Find where the given text appears and provide that cell's center as [X, Y] coordinate. 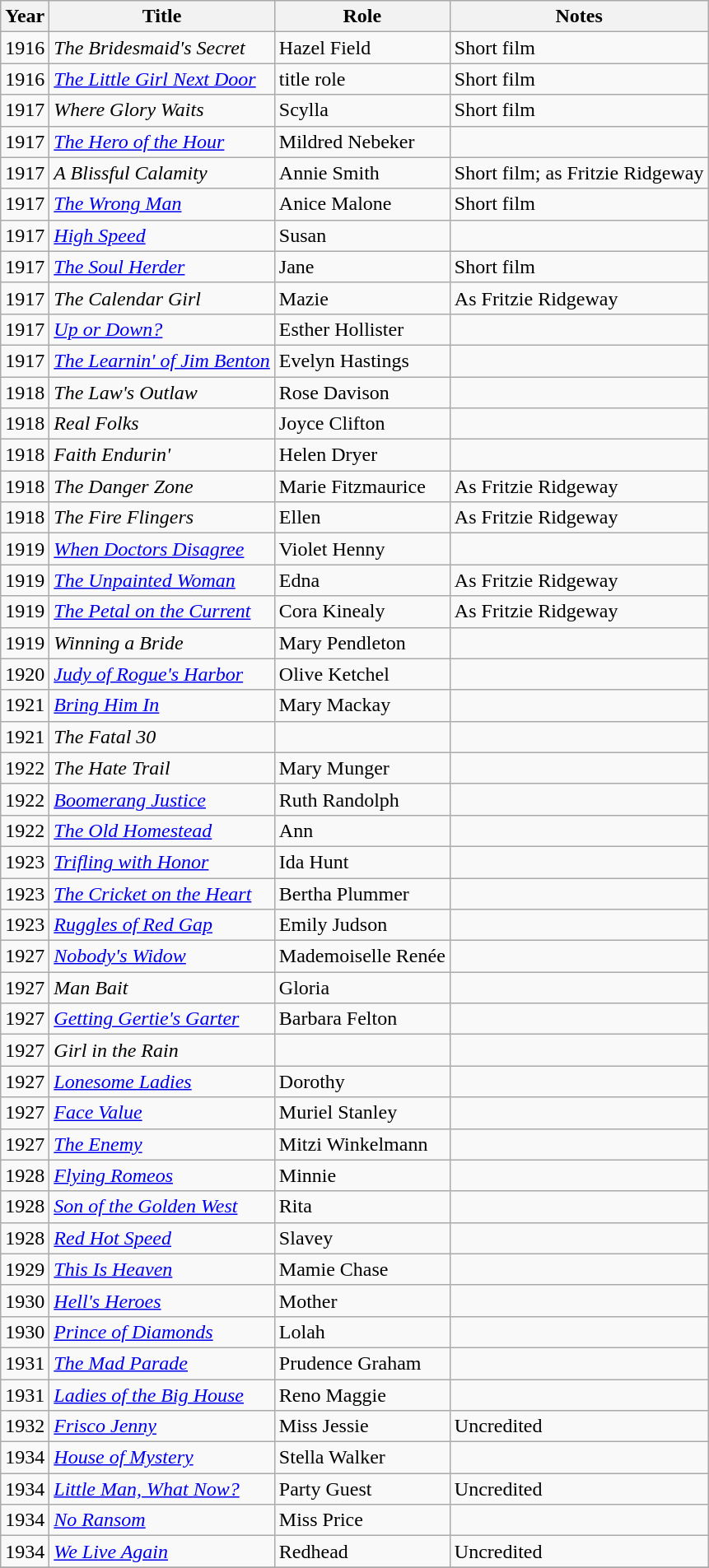
No Ransom [162, 1520]
Miss Price [362, 1520]
Girl in the Rain [162, 1050]
Mazie [362, 298]
High Speed [162, 235]
Title [162, 16]
Redhead [362, 1552]
The Unpainted Woman [162, 580]
House of Mystery [162, 1458]
Ruth Randolph [362, 799]
A Blissful Calamity [162, 173]
Anice Malone [362, 204]
Violet Henny [362, 549]
Little Man, What Now? [162, 1489]
The Hero of the Hour [162, 142]
Where Glory Waits [162, 110]
1929 [25, 1269]
Red Hot Speed [162, 1238]
Evelyn Hastings [362, 361]
The Learnin' of Jim Benton [162, 361]
Hazel Field [362, 48]
Face Value [162, 1113]
Mademoiselle Renée [362, 956]
Stella Walker [362, 1458]
Joyce Clifton [362, 424]
Flying Romeos [162, 1175]
Minnie [362, 1175]
The Petal on the Current [162, 612]
Party Guest [362, 1489]
Helen Dryer [362, 455]
Gloria [362, 988]
Prince of Diamonds [162, 1332]
This Is Heaven [162, 1269]
We Live Again [162, 1552]
Ann [362, 831]
Up or Down? [162, 329]
Slavey [362, 1238]
Notes [579, 16]
Jane [362, 267]
title role [362, 79]
Reno Maggie [362, 1395]
1932 [25, 1426]
The Law's Outlaw [162, 393]
Lonesome Ladies [162, 1082]
Mother [362, 1300]
The Old Homestead [162, 831]
Trifling with Honor [162, 862]
Edna [362, 580]
The Fire Flingers [162, 518]
The Danger Zone [162, 486]
Mamie Chase [362, 1269]
Mary Munger [362, 768]
The Hate Trail [162, 768]
Prudence Graham [362, 1363]
Role [362, 16]
Year [25, 16]
Dorothy [362, 1082]
Miss Jessie [362, 1426]
Faith Endurin' [162, 455]
The Fatal 30 [162, 737]
Short film; as Fritzie Ridgeway [579, 173]
Mary Pendleton [362, 643]
1920 [25, 674]
Mitzi Winkelmann [362, 1144]
Winning a Bride [162, 643]
Cora Kinealy [362, 612]
Rita [362, 1207]
The Cricket on the Heart [162, 893]
The Mad Parade [162, 1363]
When Doctors Disagree [162, 549]
Ellen [362, 518]
Esther Hollister [362, 329]
Rose Davison [362, 393]
Son of the Golden West [162, 1207]
Barbara Felton [362, 1019]
The Wrong Man [162, 204]
Judy of Rogue's Harbor [162, 674]
Frisco Jenny [162, 1426]
The Enemy [162, 1144]
Getting Gertie's Garter [162, 1019]
The Bridesmaid's Secret [162, 48]
Boomerang Justice [162, 799]
Hell's Heroes [162, 1300]
Mildred Nebeker [362, 142]
The Calendar Girl [162, 298]
Susan [362, 235]
Scylla [362, 110]
Emily Judson [362, 925]
The Soul Herder [162, 267]
Lolah [362, 1332]
Olive Ketchel [362, 674]
Bertha Plummer [362, 893]
Ida Hunt [362, 862]
Ladies of the Big House [162, 1395]
The Little Girl Next Door [162, 79]
Man Bait [162, 988]
Marie Fitzmaurice [362, 486]
Bring Him In [162, 705]
Muriel Stanley [362, 1113]
Ruggles of Red Gap [162, 925]
Annie Smith [362, 173]
Mary Mackay [362, 705]
Real Folks [162, 424]
Nobody's Widow [162, 956]
